Pinpoint the cell where the given text exists, returning its (x, y) midpoint coordinate. 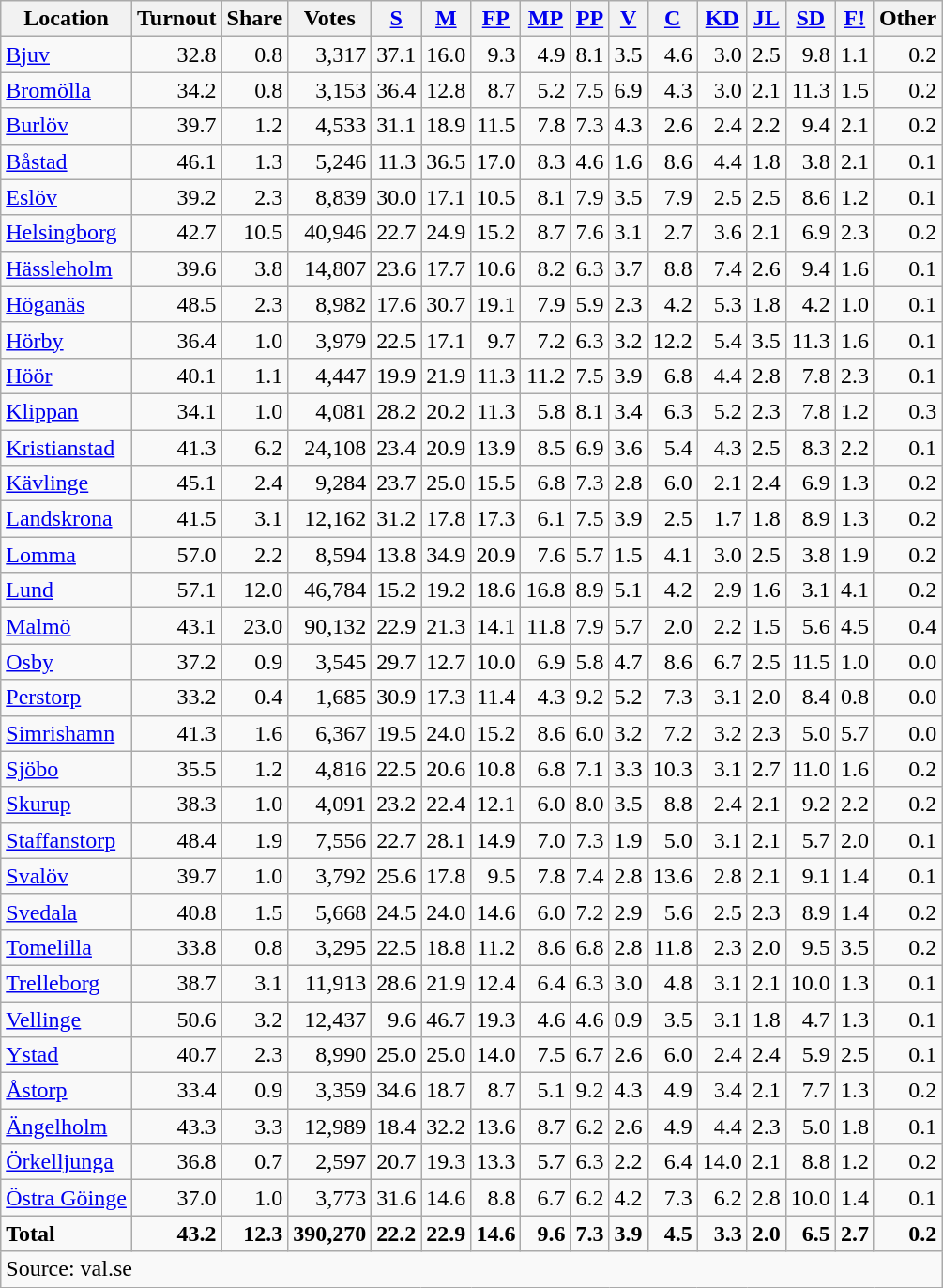
46.7 (447, 1019)
Source: val.se (471, 1269)
Simrishamn (67, 733)
Hässleholm (67, 268)
Tomelilla (67, 947)
37.1 (396, 54)
57.0 (176, 555)
Hörby (67, 340)
30.9 (396, 698)
33.4 (176, 1091)
Osby (67, 662)
Other (907, 19)
40,946 (330, 233)
Båstad (67, 161)
8,982 (330, 304)
36.8 (176, 1162)
21.3 (447, 626)
20.6 (447, 769)
3.7 (629, 268)
34.9 (447, 555)
Helsingborg (67, 233)
14,807 (330, 268)
Votes (330, 19)
19.9 (396, 376)
Eslöv (67, 197)
18.4 (396, 1127)
Höganäs (67, 304)
9.1 (811, 876)
C (672, 19)
10.8 (495, 769)
90,132 (330, 626)
12.8 (447, 90)
12.3 (255, 1234)
37.2 (176, 662)
20.7 (396, 1162)
3,317 (330, 54)
28.1 (447, 840)
24,108 (330, 448)
390,270 (330, 1234)
57.1 (176, 590)
19.5 (396, 733)
8.5 (546, 448)
Svalöv (67, 876)
M (447, 19)
48.4 (176, 840)
12,162 (330, 519)
Klippan (67, 411)
5.3 (722, 304)
4,447 (330, 376)
Ängelholm (67, 1127)
13.3 (495, 1162)
14.1 (495, 626)
30.7 (447, 304)
48.5 (176, 304)
32.8 (176, 54)
3,979 (330, 340)
JL (766, 19)
22.4 (447, 805)
10.3 (672, 769)
Total (67, 1234)
18.6 (495, 590)
Skurup (67, 805)
Svedala (67, 912)
11.0 (811, 769)
V (629, 19)
3,773 (330, 1198)
Sjöbo (67, 769)
37.0 (176, 1198)
34.2 (176, 90)
18.7 (447, 1091)
12.7 (447, 662)
Bromölla (67, 90)
41.5 (176, 519)
5,668 (330, 912)
Kävlinge (67, 483)
28.2 (396, 411)
8,839 (330, 197)
29.7 (396, 662)
7,556 (330, 840)
0.3 (907, 411)
8,990 (330, 1055)
40.1 (176, 376)
6.5 (811, 1234)
33.8 (176, 947)
9.7 (495, 340)
Burlöv (67, 126)
1.7 (722, 519)
16.0 (447, 54)
32.2 (447, 1127)
Staffanstorp (67, 840)
FP (495, 19)
8.0 (589, 805)
28.6 (396, 983)
30.0 (396, 197)
38.3 (176, 805)
13.9 (495, 448)
Trelleborg (67, 983)
46,784 (330, 590)
22.2 (396, 1234)
34.1 (176, 411)
F! (854, 19)
31.2 (396, 519)
Ystad (67, 1055)
3,545 (330, 662)
46.1 (176, 161)
SD (811, 19)
S (396, 19)
Höör (67, 376)
PP (589, 19)
Örkelljunga (67, 1162)
1,685 (330, 698)
5,246 (330, 161)
Perstorp (67, 698)
12.4 (495, 983)
23.2 (396, 805)
23.7 (396, 483)
3,153 (330, 90)
7.1 (589, 769)
19.2 (447, 590)
2,597 (330, 1162)
18.8 (447, 947)
3,359 (330, 1091)
4,816 (330, 769)
Lund (67, 590)
Share (255, 19)
8,594 (330, 555)
20.2 (447, 411)
23.6 (396, 268)
38.7 (176, 983)
36.5 (447, 161)
34.6 (396, 1091)
0.7 (255, 1162)
23.0 (255, 626)
11,913 (330, 983)
3,792 (330, 876)
50.6 (176, 1019)
39.2 (176, 197)
15.5 (495, 483)
4,081 (330, 411)
25.6 (396, 876)
Östra Göinge (67, 1198)
KD (722, 19)
45.1 (176, 483)
24.5 (396, 912)
18.9 (447, 126)
7.7 (811, 1091)
3,295 (330, 947)
42.7 (176, 233)
Lomma (67, 555)
4,533 (330, 126)
7.0 (546, 840)
17.0 (495, 161)
43.2 (176, 1234)
12,437 (330, 1019)
Åstorp (67, 1091)
Malmö (67, 626)
31.6 (396, 1198)
9.8 (811, 54)
9.3 (495, 54)
40.7 (176, 1055)
4.8 (672, 983)
40.8 (176, 912)
10.6 (495, 268)
12,989 (330, 1127)
12.0 (255, 590)
33.2 (176, 698)
39.6 (176, 268)
17.7 (447, 268)
12.2 (672, 340)
16.8 (546, 590)
43.1 (176, 626)
35.5 (176, 769)
4,091 (330, 805)
6,367 (330, 733)
Bjuv (67, 54)
24.9 (447, 233)
8.4 (811, 698)
11.4 (495, 698)
23.4 (396, 448)
Kristianstad (67, 448)
8.2 (546, 268)
31.1 (396, 126)
Landskrona (67, 519)
9,284 (330, 483)
Turnout (176, 19)
17.6 (396, 304)
19.1 (495, 304)
14.9 (495, 840)
13.8 (396, 555)
6.1 (546, 519)
MP (546, 19)
Vellinge (67, 1019)
12.1 (495, 805)
43.3 (176, 1127)
Location (67, 19)
